Determine the [X, Y] coordinate at the center of the cell enclosing the given text.  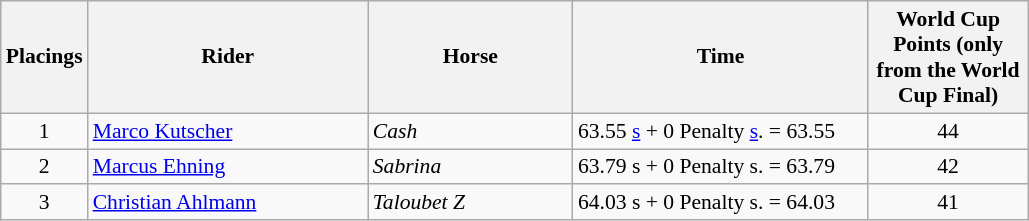
2 [44, 167]
64.03 s + 0 Penalty s. = 64.03 [720, 203]
Sabrina [470, 167]
63.55 s + 0 Penalty s. = 63.55 [720, 131]
42 [948, 167]
Christian Ahlmann [228, 203]
63.79 s + 0 Penalty s. = 63.79 [720, 167]
World Cup Points (only from the World Cup Final) [948, 57]
Time [720, 57]
44 [948, 131]
Placings [44, 57]
3 [44, 203]
1 [44, 131]
Marcus Ehning [228, 167]
Rider [228, 57]
Cash [470, 131]
41 [948, 203]
Taloubet Z [470, 203]
Marco Kutscher [228, 131]
Horse [470, 57]
